Extract the [X, Y] coordinate from the center of the cell holding the provided text.  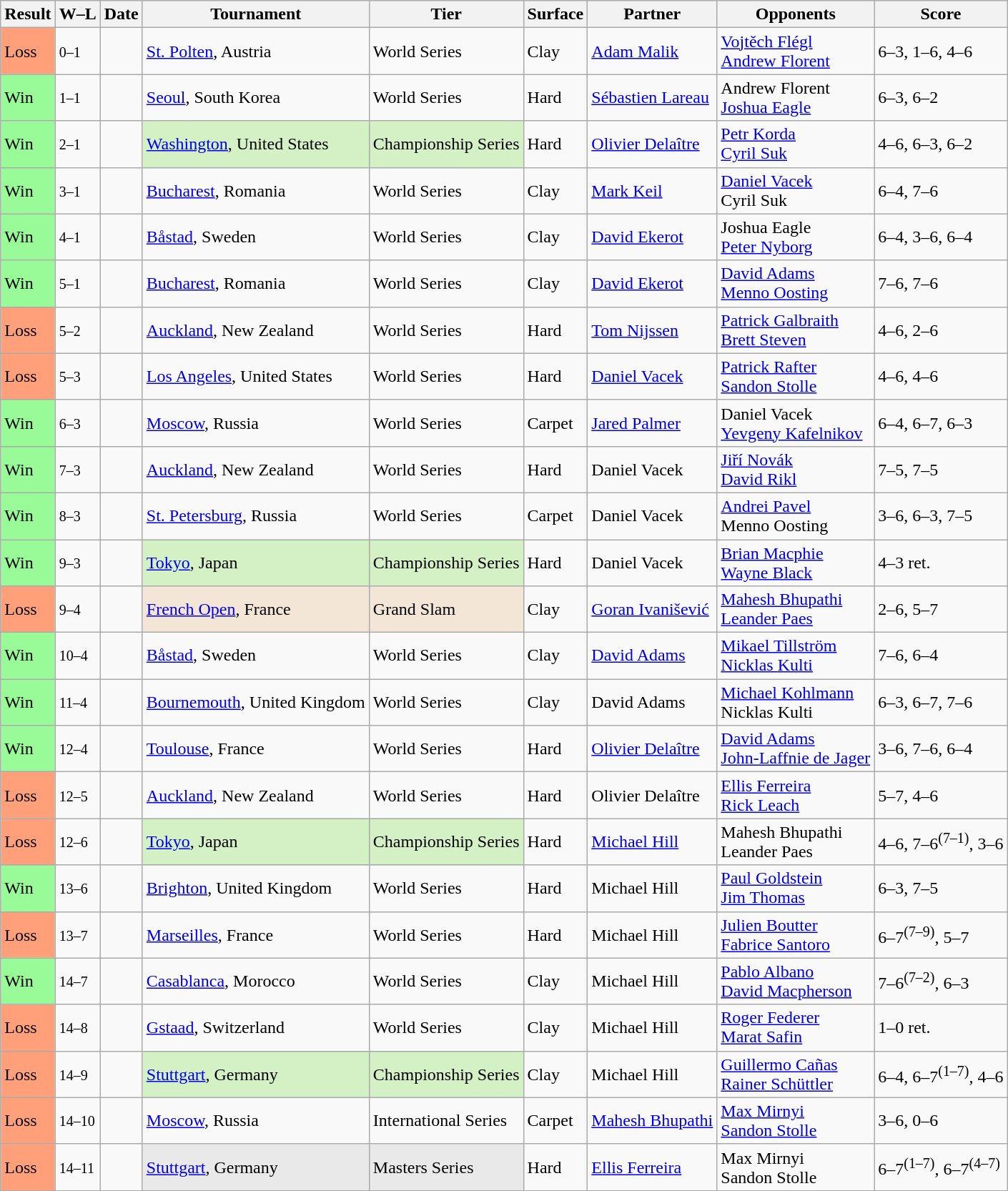
6–4, 6–7, 6–3 [941, 423]
6–3 [77, 423]
13–6 [77, 888]
French Open, France [256, 609]
12–4 [77, 749]
9–3 [77, 562]
Mikael Tillström Nicklas Kulti [796, 656]
12–5 [77, 795]
3–6, 0–6 [941, 1121]
5–2 [77, 330]
6–7(1–7), 6–7(4–7) [941, 1167]
Patrick Galbraith Brett Steven [796, 330]
4–6, 4–6 [941, 376]
7–5, 7–5 [941, 469]
6–4, 6–7(1–7), 4–6 [941, 1074]
Result [28, 14]
Daniel Vacek Yevgeny Kafelnikov [796, 423]
Opponents [796, 14]
2–6, 5–7 [941, 609]
11–4 [77, 702]
Tier [446, 14]
1–1 [77, 97]
Paul Goldstein Jim Thomas [796, 888]
Adam Malik [652, 51]
Casablanca, Morocco [256, 981]
13–7 [77, 935]
Washington, United States [256, 144]
4–6, 2–6 [941, 330]
Mahesh Bhupathi [652, 1121]
Joshua Eagle Peter Nyborg [796, 237]
St. Polten, Austria [256, 51]
Grand Slam [446, 609]
5–7, 4–6 [941, 795]
7–6(7–2), 6–3 [941, 981]
Daniel Vacek Cyril Suk [796, 190]
Patrick Rafter Sandon Stolle [796, 376]
6–7(7–9), 5–7 [941, 935]
Marseilles, France [256, 935]
Tournament [256, 14]
International Series [446, 1121]
Brian Macphie Wayne Black [796, 562]
Jiří Novák David Rikl [796, 469]
7–6, 7–6 [941, 283]
7–6, 6–4 [941, 656]
14–9 [77, 1074]
Score [941, 14]
14–10 [77, 1121]
W–L [77, 14]
St. Petersburg, Russia [256, 516]
Julien Boutter Fabrice Santoro [796, 935]
Date [122, 14]
5–1 [77, 283]
Seoul, South Korea [256, 97]
14–7 [77, 981]
2–1 [77, 144]
12–6 [77, 842]
Toulouse, France [256, 749]
Roger Federer Marat Safin [796, 1028]
6–3, 6–7, 7–6 [941, 702]
Tom Nijssen [652, 330]
5–3 [77, 376]
4–1 [77, 237]
Partner [652, 14]
Masters Series [446, 1167]
Gstaad, Switzerland [256, 1028]
6–3, 6–2 [941, 97]
Surface [555, 14]
6–3, 1–6, 4–6 [941, 51]
7–3 [77, 469]
Michael Kohlmann Nicklas Kulti [796, 702]
6–4, 7–6 [941, 190]
Guillermo Cañas Rainer Schüttler [796, 1074]
10–4 [77, 656]
1–0 ret. [941, 1028]
Bournemouth, United Kingdom [256, 702]
Petr Korda Cyril Suk [796, 144]
4–6, 7–6(7–1), 3–6 [941, 842]
0–1 [77, 51]
6–4, 3–6, 6–4 [941, 237]
Vojtěch Flégl Andrew Florent [796, 51]
3–6, 6–3, 7–5 [941, 516]
Los Angeles, United States [256, 376]
14–11 [77, 1167]
Sébastien Lareau [652, 97]
Ellis Ferreira Rick Leach [796, 795]
3–1 [77, 190]
9–4 [77, 609]
Andrew Florent Joshua Eagle [796, 97]
Pablo Albano David Macpherson [796, 981]
Brighton, United Kingdom [256, 888]
3–6, 7–6, 6–4 [941, 749]
4–3 ret. [941, 562]
6–3, 7–5 [941, 888]
Goran Ivanišević [652, 609]
Ellis Ferreira [652, 1167]
14–8 [77, 1028]
8–3 [77, 516]
Jared Palmer [652, 423]
Andrei Pavel Menno Oosting [796, 516]
David Adams Menno Oosting [796, 283]
4–6, 6–3, 6–2 [941, 144]
David Adams John-Laffnie de Jager [796, 749]
Mark Keil [652, 190]
